Return [X, Y] of the center of cell containing provided text 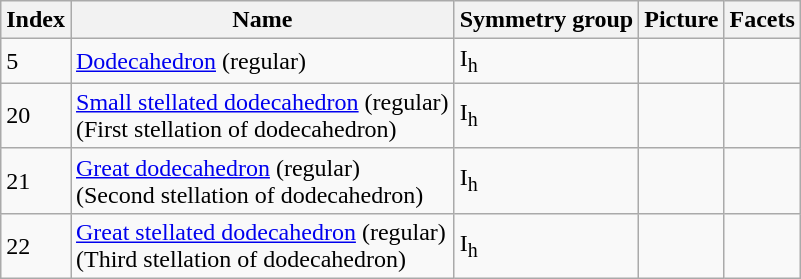
22 [36, 246]
Index [36, 20]
Symmetry group [546, 20]
Picture [682, 20]
Great dodecahedron (regular)(Second stellation of dodecahedron) [262, 180]
20 [36, 116]
Dodecahedron (regular) [262, 61]
Facets [762, 20]
Small stellated dodecahedron (regular)(First stellation of dodecahedron) [262, 116]
5 [36, 61]
Great stellated dodecahedron (regular)(Third stellation of dodecahedron) [262, 246]
Name [262, 20]
21 [36, 180]
